From the cell containing the given text, extract its center point as [x, y] coordinate. 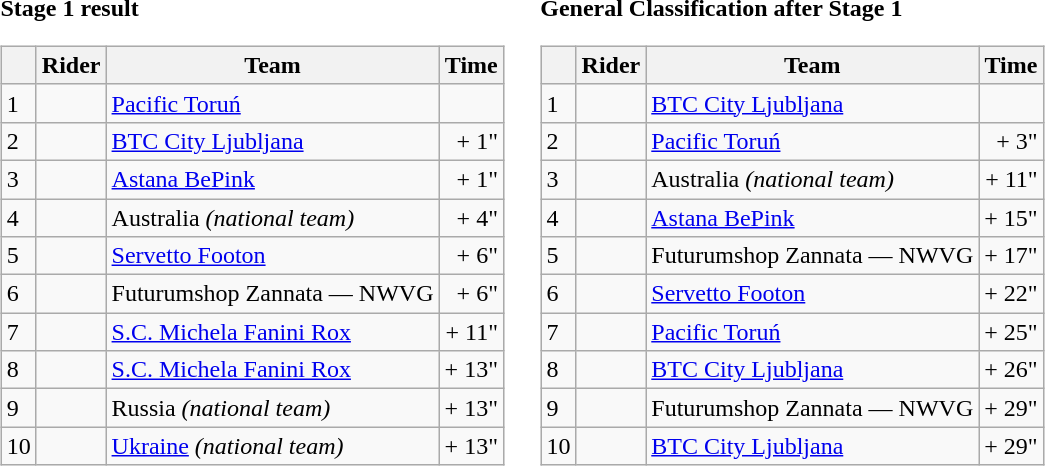
+ 15" [1011, 217]
+ 17" [1011, 256]
Ukraine (national team) [272, 446]
+ 3" [1011, 141]
+ 4" [471, 217]
Russia (national team) [272, 408]
+ 25" [1011, 332]
+ 26" [1011, 370]
+ 22" [1011, 294]
